From the cell containing the given text, extract its center point as [x, y] coordinate. 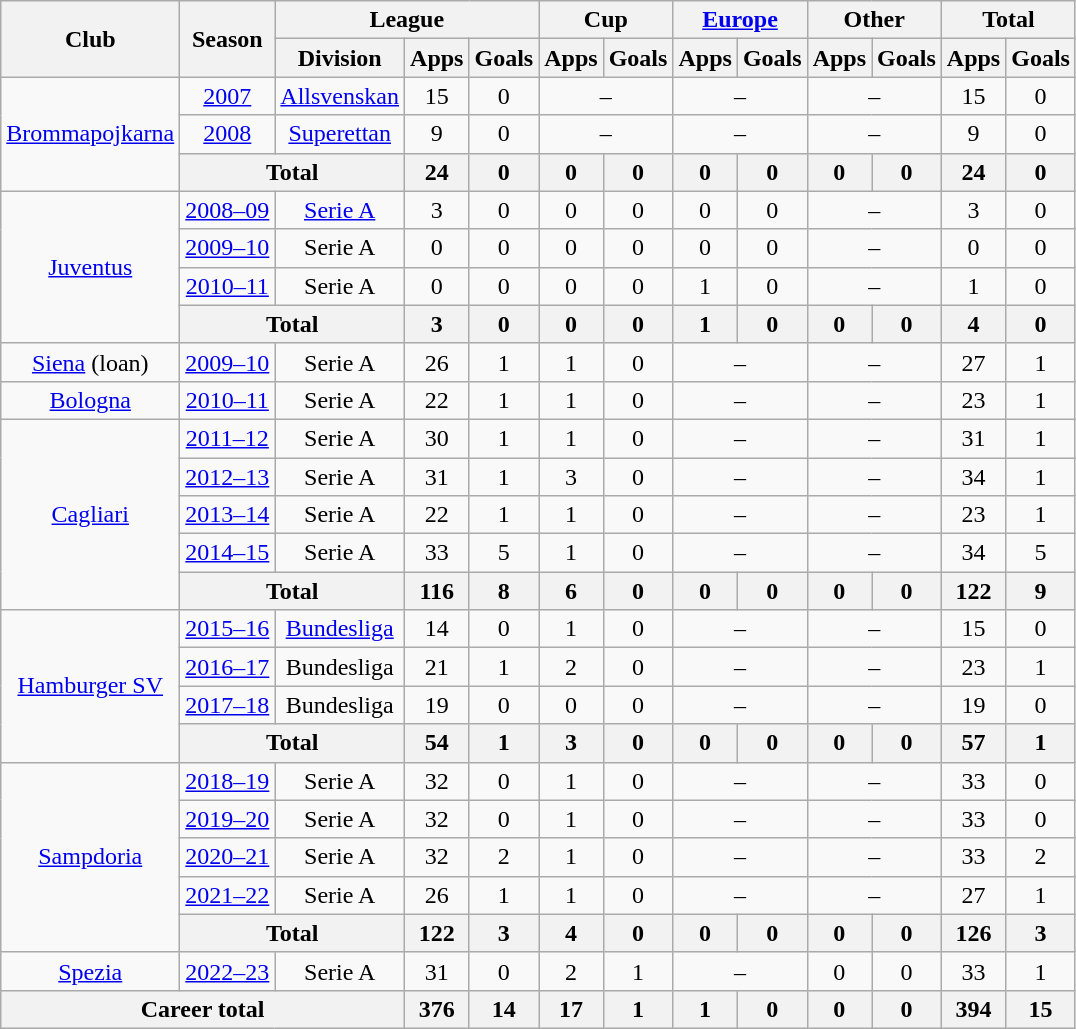
30 [437, 438]
Siena (loan) [90, 362]
2008–09 [228, 210]
Season [228, 39]
2012–13 [228, 477]
2013–14 [228, 515]
Bologna [90, 400]
Other [874, 20]
Superettan [340, 134]
2021–22 [228, 895]
2011–12 [228, 438]
394 [973, 1009]
League [407, 20]
Juventus [90, 267]
126 [973, 933]
2017–18 [228, 705]
2016–17 [228, 667]
2015–16 [228, 629]
2022–23 [228, 971]
Cup [606, 20]
2014–15 [228, 553]
Sampdoria [90, 857]
Spezia [90, 971]
Hamburger SV [90, 686]
376 [437, 1009]
6 [571, 591]
Career total [203, 1009]
2020–21 [228, 857]
116 [437, 591]
Europe [740, 20]
Cagliari [90, 514]
54 [437, 743]
2007 [228, 96]
2008 [228, 134]
Division [340, 58]
Brommapojkarna [90, 134]
57 [973, 743]
Allsvenskan [340, 96]
2019–20 [228, 819]
Club [90, 39]
8 [504, 591]
17 [571, 1009]
21 [437, 667]
2018–19 [228, 781]
